Return (X, Y) of the center of cell containing provided text 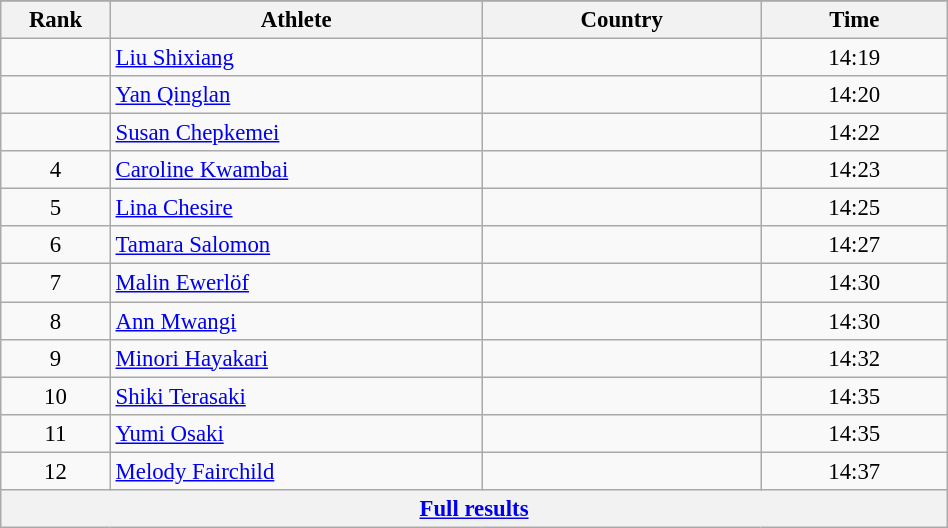
5 (56, 208)
Yumi Osaki (296, 433)
14:32 (854, 358)
Susan Chepkemei (296, 133)
Full results (474, 509)
Malin Ewerlöf (296, 283)
Liu Shixiang (296, 58)
Yan Qinglan (296, 95)
Tamara Salomon (296, 245)
14:22 (854, 133)
Lina Chesire (296, 208)
Shiki Terasaki (296, 396)
8 (56, 321)
Athlete (296, 20)
10 (56, 396)
14:25 (854, 208)
14:20 (854, 95)
Minori Hayakari (296, 358)
14:19 (854, 58)
11 (56, 433)
Melody Fairchild (296, 471)
6 (56, 245)
14:37 (854, 471)
Country (622, 20)
14:27 (854, 245)
9 (56, 358)
12 (56, 471)
Rank (56, 20)
Ann Mwangi (296, 321)
4 (56, 170)
7 (56, 283)
Caroline Kwambai (296, 170)
14:23 (854, 170)
Time (854, 20)
